Capture the cell that displays the provided text and extract its [X, Y] central coordinate. 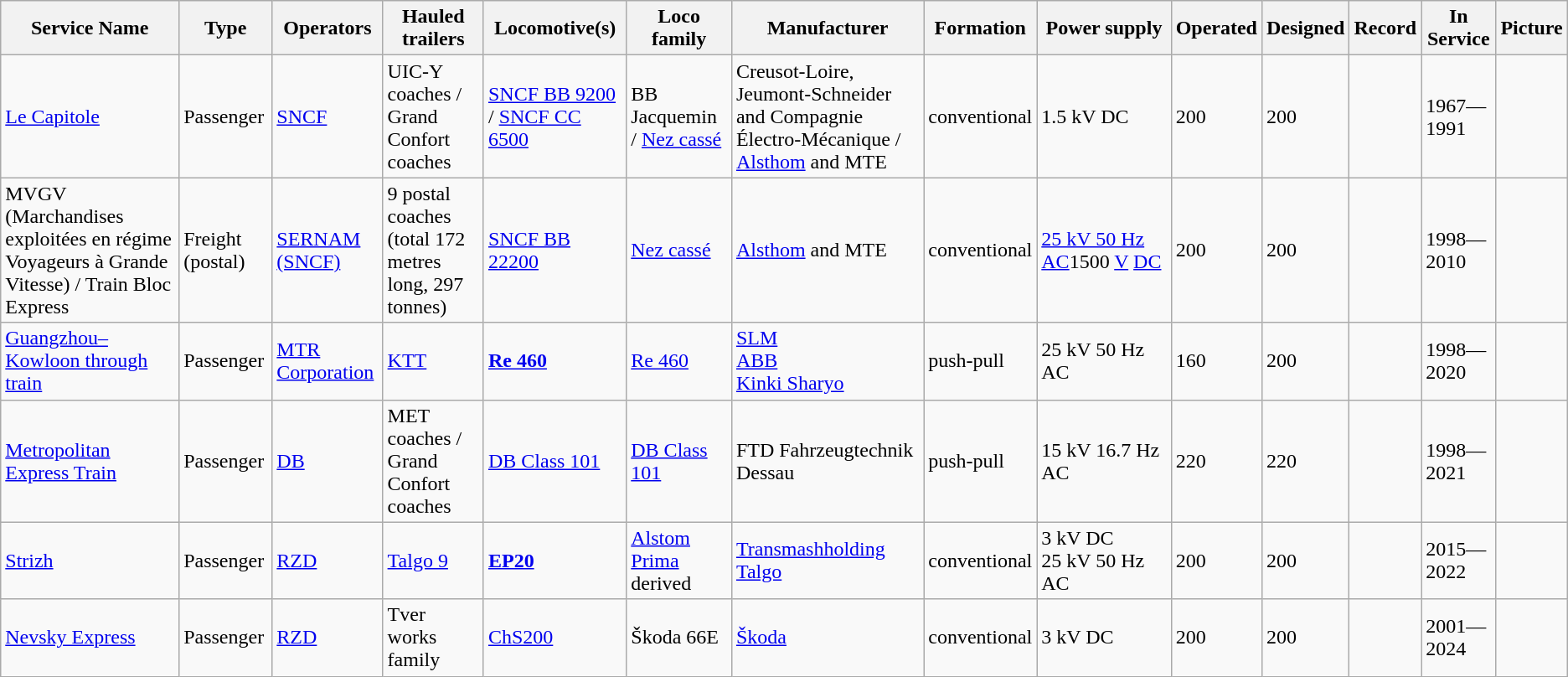
Nez cassé [679, 250]
3 kV DC25 kV 50 Hz AC [1104, 561]
2001—2024 [1459, 638]
SNCF BB 9200 / SNCF CC 6500 [554, 116]
Record [1385, 28]
Transmashholding Talgo [828, 561]
Škoda [828, 638]
Talgo 9 [433, 561]
SNCF [328, 116]
Guangzhou–Kowloon through train [90, 361]
BB Jacquemin / Nez cassé [679, 116]
Škoda 66E [679, 638]
UIC-Y coaches /Grand Confort coaches [433, 116]
Locomotive(s) [554, 28]
25 kV 50 Hz AC1500 V DC [1104, 250]
FTD Fahrzeugtechnik Dessau [828, 461]
Alstom Prima derived [679, 561]
3 kV DC [1104, 638]
25 kV 50 Hz AC [1104, 361]
Picture [1531, 28]
MVGV (Marchandises exploitées en régime Voyageurs à Grande Vitesse) / Train Bloc Express [90, 250]
Nevsky Express [90, 638]
InService [1459, 28]
DB [328, 461]
MTR Corporation [328, 361]
Designed [1305, 28]
1998—2020 [1459, 361]
Tver works family [433, 638]
1998—2021 [1459, 461]
Metropolitan Express Train [90, 461]
EP20 [554, 561]
Hauled trailers [433, 28]
Le Capitole [90, 116]
Alsthom and MTE [828, 250]
Operators [328, 28]
1967—1991 [1459, 116]
SERNAM (SNCF) [328, 250]
2015—2022 [1459, 561]
1998—2010 [1459, 250]
Freight (postal) [226, 250]
SNCF BB 22200 [554, 250]
Manufacturer [828, 28]
MET coaches / Grand Confort coaches [433, 461]
ChS200 [554, 638]
Operated [1216, 28]
Strizh [90, 561]
SLMABBKinki Sharyo [828, 361]
Loco family [679, 28]
Creusot-Loire, Jeumont-Schneider and Compagnie Électro-Mécanique /Alsthom and MTE [828, 116]
9 postal coaches (total 172 metres long, 297 tonnes) [433, 250]
Formation [980, 28]
1.5 kV DC [1104, 116]
KTT [433, 361]
Type [226, 28]
Service Name [90, 28]
Power supply [1104, 28]
15 kV 16.7 Hz AC [1104, 461]
160 [1216, 361]
